Detect which cell encompasses the target text, then output its (x, y) center coordinate. 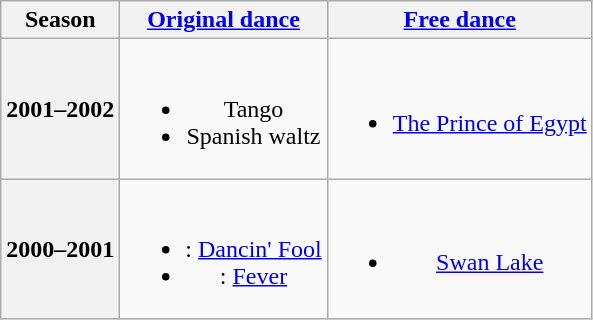
2000–2001 (60, 249)
2001–2002 (60, 109)
Original dance (224, 20)
: Dancin' Fool : Fever (224, 249)
Season (60, 20)
TangoSpanish waltz (224, 109)
Free dance (460, 20)
Swan Lake (460, 249)
The Prince of Egypt (460, 109)
